Find where the given text appears and provide that cell's center as [X, Y] coordinate. 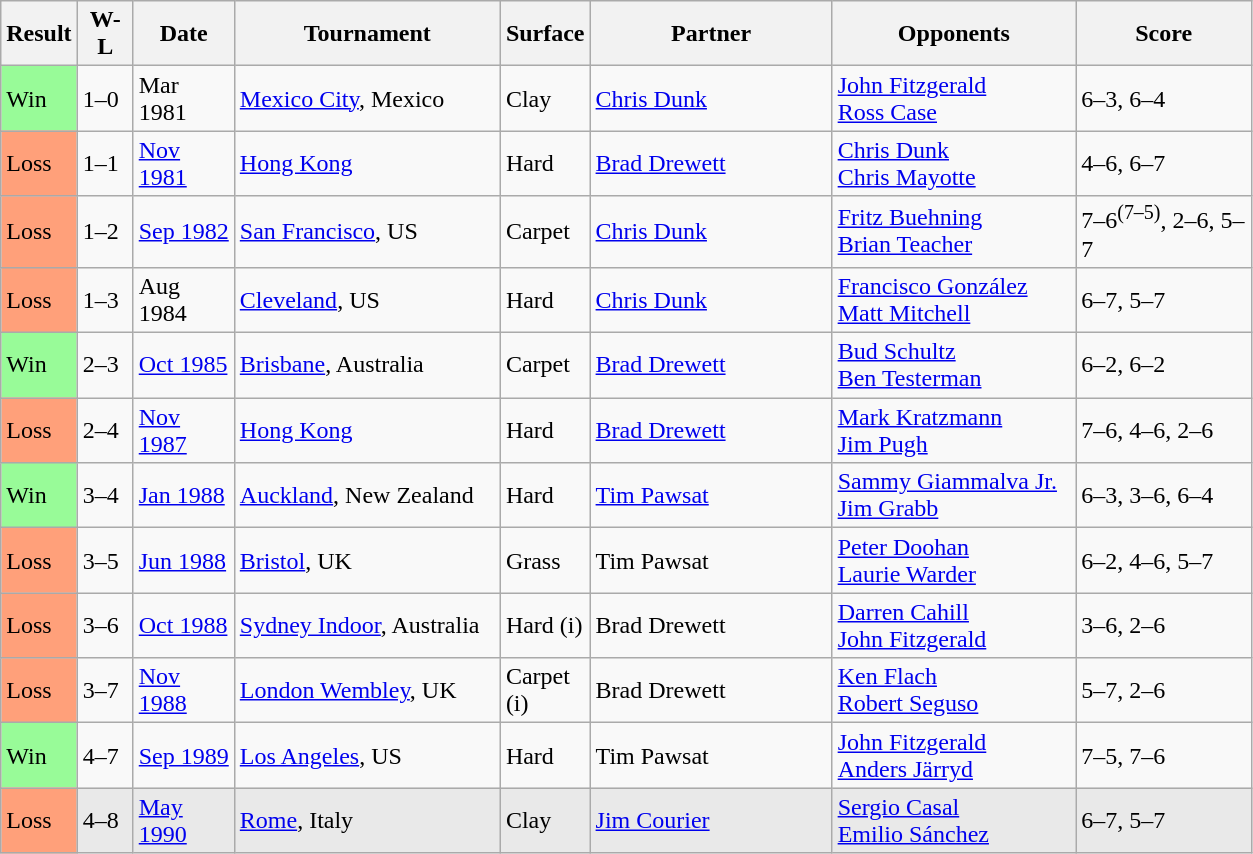
6–3, 3–6, 6–4 [1164, 496]
Jan 1988 [184, 496]
Bud Schultz Ben Testerman [954, 366]
2–4 [105, 430]
Surface [545, 34]
May 1990 [184, 820]
Peter Doohan Laurie Warder [954, 560]
6–2, 4–6, 5–7 [1164, 560]
Mexico City, Mexico [367, 98]
Nov 1981 [184, 164]
Cleveland, US [367, 300]
Los Angeles, US [367, 756]
John Fitzgerald Anders Järryd [954, 756]
Score [1164, 34]
Aug 1984 [184, 300]
Jun 1988 [184, 560]
7–6(7–5), 2–6, 5–7 [1164, 232]
Nov 1987 [184, 430]
Grass [545, 560]
2–3 [105, 366]
3–6, 2–6 [1164, 626]
6–3, 6–4 [1164, 98]
Bristol, UK [367, 560]
Sep 1989 [184, 756]
Fritz Buehning Brian Teacher [954, 232]
Chris Dunk Chris Mayotte [954, 164]
Tournament [367, 34]
Oct 1985 [184, 366]
Result [39, 34]
7–6, 4–6, 2–6 [1164, 430]
Opponents [954, 34]
W-L [105, 34]
6–2, 6–2 [1164, 366]
Mark Kratzmann Jim Pugh [954, 430]
Darren Cahill John Fitzgerald [954, 626]
Mar 1981 [184, 98]
Carpet (i) [545, 690]
Hard (i) [545, 626]
Nov 1988 [184, 690]
Oct 1988 [184, 626]
Partner [711, 34]
3–4 [105, 496]
Sep 1982 [184, 232]
Jim Courier [711, 820]
1–2 [105, 232]
Brisbane, Australia [367, 366]
1–1 [105, 164]
Sergio Casal Emilio Sánchez [954, 820]
3–6 [105, 626]
1–0 [105, 98]
Sydney Indoor, Australia [367, 626]
4–6, 6–7 [1164, 164]
Ken Flach Robert Seguso [954, 690]
Rome, Italy [367, 820]
3–7 [105, 690]
5–7, 2–6 [1164, 690]
3–5 [105, 560]
1–3 [105, 300]
4–8 [105, 820]
Francisco González Matt Mitchell [954, 300]
San Francisco, US [367, 232]
4–7 [105, 756]
Date [184, 34]
Sammy Giammalva Jr. Jim Grabb [954, 496]
John Fitzgerald Ross Case [954, 98]
7–5, 7–6 [1164, 756]
London Wembley, UK [367, 690]
Auckland, New Zealand [367, 496]
